Find where the given text appears and provide that cell's center as [x, y] coordinate. 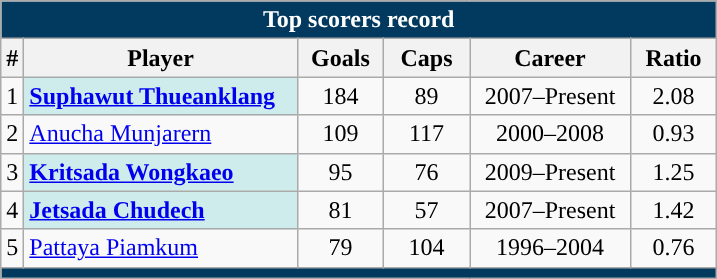
57 [426, 210]
2.08 [674, 96]
1 [12, 96]
Player [161, 58]
3 [12, 172]
Caps [426, 58]
Career [550, 58]
79 [340, 248]
Anucha Munjarern [161, 134]
Goals [340, 58]
Pattaya Piamkum [161, 248]
2 [12, 134]
109 [340, 134]
Jetsada Chudech [161, 210]
2009–Present [550, 172]
184 [340, 96]
1.42 [674, 210]
117 [426, 134]
Kritsada Wongkaeo [161, 172]
Ratio [674, 58]
Top scorers record [359, 20]
81 [340, 210]
76 [426, 172]
95 [340, 172]
1996–2004 [550, 248]
104 [426, 248]
Suphawut Thueanklang [161, 96]
2000–2008 [550, 134]
89 [426, 96]
0.93 [674, 134]
5 [12, 248]
1.25 [674, 172]
0.76 [674, 248]
4 [12, 210]
# [12, 58]
